Capture the cell that displays the provided text and extract its (X, Y) central coordinate. 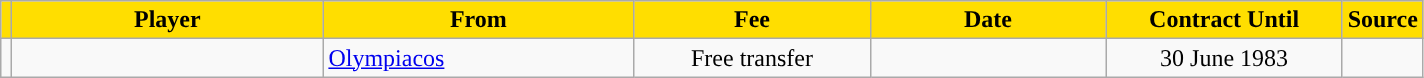
Fee (752, 20)
Olympiacos (478, 58)
Player (168, 20)
Contract Until (1224, 20)
30 June 1983 (1224, 58)
Free transfer (752, 58)
Date (988, 20)
From (478, 20)
Source (1382, 20)
